Output the [x, y] coordinate of the center of the cell containing the given text.  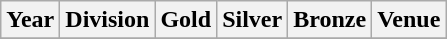
Bronze [330, 20]
Venue [409, 20]
Silver [252, 20]
Year [30, 20]
Gold [186, 20]
Division [108, 20]
